Return the [x, y] coordinate for the center point of the cell that contains the specified text.  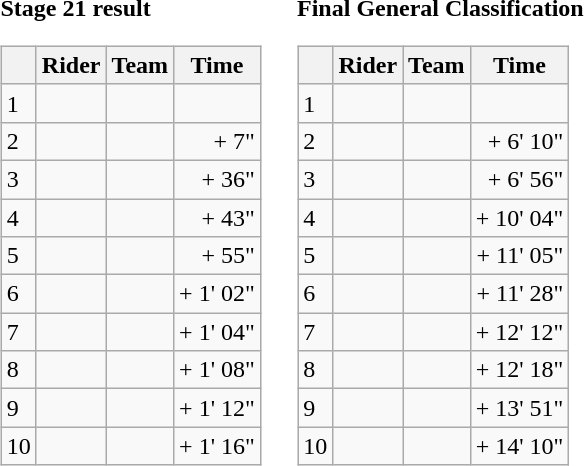
+ 6' 10" [520, 141]
+ 1' 16" [218, 446]
+ 7" [218, 141]
+ 11' 05" [520, 256]
+ 12' 12" [520, 332]
+ 1' 04" [218, 332]
+ 43" [218, 217]
+ 1' 12" [218, 408]
+ 14' 10" [520, 446]
+ 1' 08" [218, 370]
+ 1' 02" [218, 294]
+ 11' 28" [520, 294]
+ 36" [218, 179]
+ 10' 04" [520, 217]
+ 12' 18" [520, 370]
+ 55" [218, 256]
+ 13' 51" [520, 408]
+ 6' 56" [520, 179]
